Provide the (x, y) coordinate of the cell's center where the given text is located.  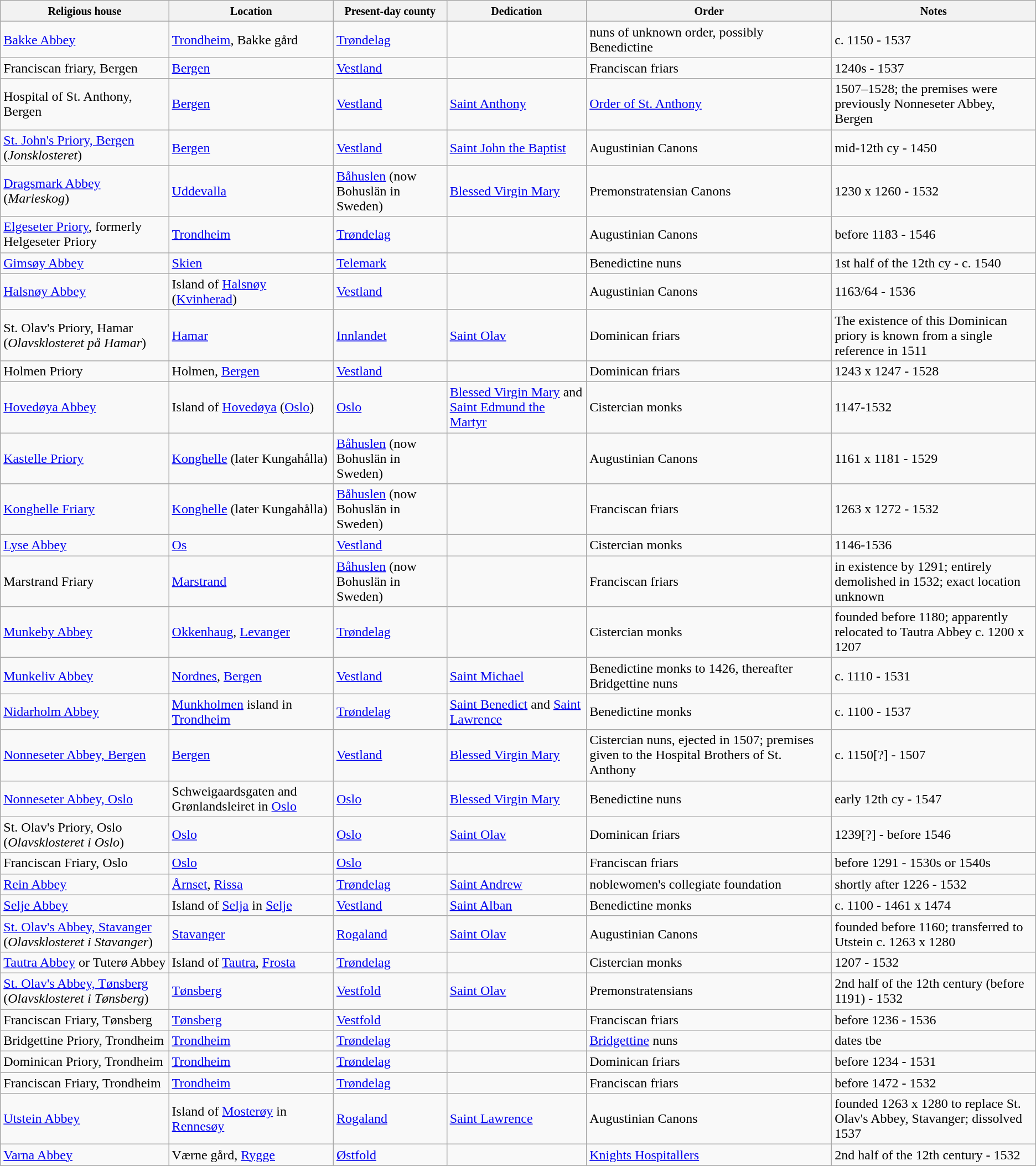
Bakke Abbey (85, 40)
Saint Anthony (517, 104)
Hamar (251, 335)
Nonneseter Abbey, Oslo (85, 798)
1146-1536 (934, 545)
Location (251, 11)
Knights Hospitallers (709, 1155)
Nordnes, Bergen (251, 675)
1507–1528; the premises were previously Nonneseter Abbey, Bergen (934, 104)
Utstein Abbey (85, 1119)
1243 x 1247 - 1528 (934, 371)
St. Olav's Priory, Oslo (Olavsklosteret i Oslo) (85, 835)
c. 1150 - 1537 (934, 40)
Munkeby Abbey (85, 632)
Holmen, Bergen (251, 371)
Halsnøy Abbey (85, 291)
founded before 1180; apparently relocated to Tautra Abbey c. 1200 x 1207 (934, 632)
Order (709, 11)
Kastelle Priory (85, 458)
Uddevalla (251, 191)
St. Olav's Abbey, Tønsberg (Olavsklosteret i Tønsberg) (85, 991)
before 1234 - 1531 (934, 1062)
before 1472 - 1532 (934, 1083)
Rein Abbey (85, 884)
Island of Tautra, Frosta (251, 962)
Elgeseter Priory, formerly Helgeseter Priory (85, 235)
Munkholmen island in Trondheim (251, 712)
Island of Halsnøy (Kvinherad) (251, 291)
Notes (934, 11)
Holmen Priory (85, 371)
Hospital of St. Anthony, Bergen (85, 104)
Present-day county (390, 11)
Cistercian nuns, ejected in 1507; premises given to the Hospital Brothers of St. Anthony (709, 755)
Bridgettine nuns (709, 1041)
Værne gård, Rygge (251, 1155)
Varna Abbey (85, 1155)
founded 1263 x 1280 to replace St. Olav's Abbey, Stavanger; dissolved 1537 (934, 1119)
shortly after 1226 - 1532 (934, 884)
1263 x 1272 - 1532 (934, 509)
Religious house (85, 11)
1239[?] - before 1546 (934, 835)
Schweigaardsgaten and Grønlandsleiret in Oslo (251, 798)
Franciscan Friary, Tønsberg (85, 1019)
The existence of this Dominican priory is known from a single reference in 1511 (934, 335)
c. 1100 - 1461 x 1474 (934, 905)
Benedictine monks to 1426, thereafter Bridgettine nuns (709, 675)
Okkenhaug, Levanger (251, 632)
Island of Mosterøy in Rennesøy (251, 1119)
Innlandet (390, 335)
Nonneseter Abbey, Bergen (85, 755)
Franciscan Friary, Trondheim (85, 1083)
1230 x 1260 - 1532 (934, 191)
Lyse Abbey (85, 545)
Saint Andrew (517, 884)
Munkeliv Abbey (85, 675)
before 1236 - 1536 (934, 1019)
Marstrand (251, 581)
early 12th cy - 1547 (934, 798)
Blessed Virgin Mary and Saint Edmund the Martyr (517, 407)
1147-1532 (934, 407)
Saint Lawrence (517, 1119)
founded before 1160; transferred to Utstein c. 1263 x 1280 (934, 933)
c. 1150[?] - 1507 (934, 755)
2nd half of the 12th century (before 1191) - 1532 (934, 991)
dates tbe (934, 1041)
Stavanger (251, 933)
Gimsøy Abbey (85, 263)
Telemark (390, 263)
1st half of the 12th cy - c. 1540 (934, 263)
Premonstratensian Canons (709, 191)
1240s - 1537 (934, 68)
mid-12th cy - 1450 (934, 147)
Trondheim, Bakke gård (251, 40)
before 1291 - 1530s or 1540s (934, 863)
Premonstratensians (709, 991)
in existence by 1291; entirely demolished in 1532; exact location unknown (934, 581)
Dedication (517, 11)
Årnset, Rissa (251, 884)
Dragsmark Abbey (Marieskog) (85, 191)
Konghelle Friary (85, 509)
1161 x 1181 - 1529 (934, 458)
Franciscan friary, Bergen (85, 68)
Nidarholm Abbey (85, 712)
Franciscan Friary, Oslo (85, 863)
Selje Abbey (85, 905)
nuns of unknown order, possibly Benedictine (709, 40)
St. Olav's Priory, Hamar (Olavsklosteret på Hamar) (85, 335)
Skien (251, 263)
Saint Michael (517, 675)
Saint Benedict and Saint Lawrence (517, 712)
Marstrand Friary (85, 581)
Os (251, 545)
before 1183 - 1546 (934, 235)
Order of St. Anthony (709, 104)
c. 1110 - 1531 (934, 675)
Bridgettine Priory, Trondheim (85, 1041)
Dominican Priory, Trondheim (85, 1062)
c. 1100 - 1537 (934, 712)
St. John's Priory, Bergen (Jonsklosteret) (85, 147)
Island of Selja in Selje (251, 905)
2nd half of the 12th century - 1532 (934, 1155)
noblewomen's collegiate foundation (709, 884)
Saint John the Baptist (517, 147)
1163/64 - 1536 (934, 291)
Island of Hovedøya (Oslo) (251, 407)
Saint Alban (517, 905)
Tautra Abbey or Tuterø Abbey (85, 962)
St. Olav's Abbey, Stavanger (Olavsklosteret i Stavanger) (85, 933)
1207 - 1532 (934, 962)
Hovedøya Abbey (85, 407)
Østfold (390, 1155)
